Detect which cell encompasses the target text, then output its [x, y] center coordinate. 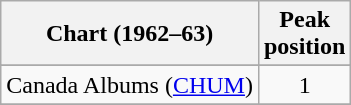
Peakposition [304, 34]
Chart (1962–63) [130, 34]
1 [304, 85]
Canada Albums (CHUM) [130, 85]
